Locate the cell with the specified text and output its (X, Y) center coordinate. 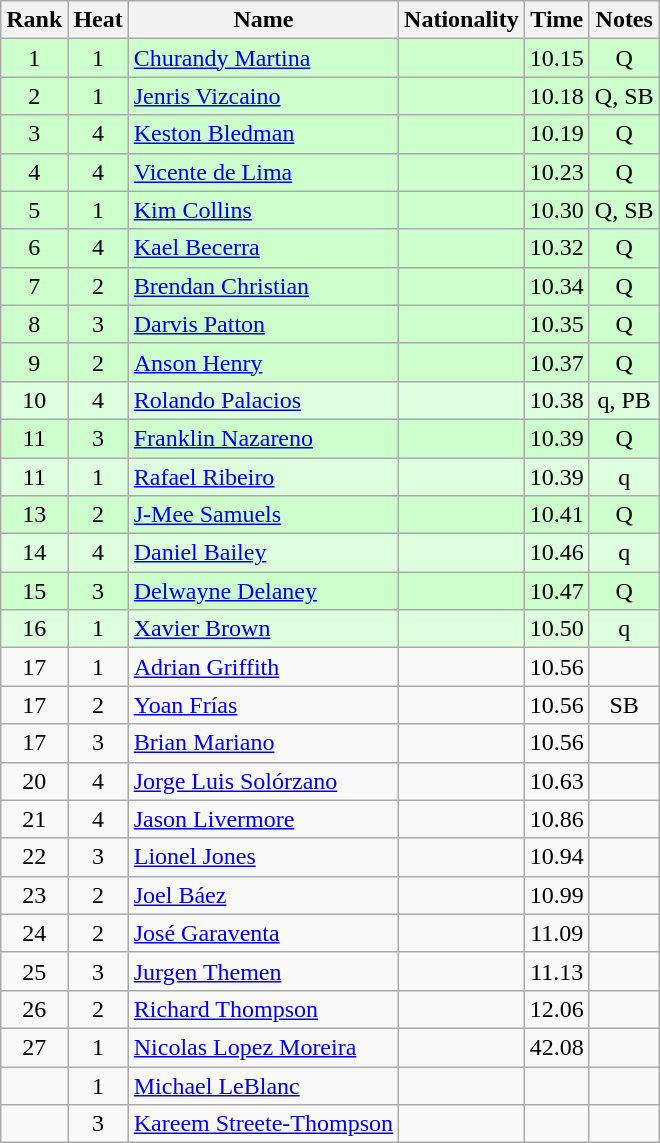
10.32 (556, 248)
Notes (624, 20)
10.23 (556, 172)
21 (34, 819)
10.18 (556, 96)
Kael Becerra (263, 248)
11.13 (556, 971)
12.06 (556, 1009)
10.37 (556, 362)
20 (34, 781)
Time (556, 20)
27 (34, 1047)
10.63 (556, 781)
Rolando Palacios (263, 400)
10.47 (556, 591)
13 (34, 515)
7 (34, 286)
10.30 (556, 210)
15 (34, 591)
Jorge Luis Solórzano (263, 781)
9 (34, 362)
26 (34, 1009)
Richard Thompson (263, 1009)
Yoan Frías (263, 705)
Brian Mariano (263, 743)
Michael LeBlanc (263, 1085)
Churandy Martina (263, 58)
Rafael Ribeiro (263, 477)
23 (34, 895)
14 (34, 553)
Vicente de Lima (263, 172)
22 (34, 857)
8 (34, 324)
10.41 (556, 515)
Darvis Patton (263, 324)
Franklin Nazareno (263, 438)
Xavier Brown (263, 629)
25 (34, 971)
Kareem Streete-Thompson (263, 1124)
10.86 (556, 819)
Rank (34, 20)
Joel Báez (263, 895)
Anson Henry (263, 362)
Delwayne Delaney (263, 591)
Keston Bledman (263, 134)
10.35 (556, 324)
10.46 (556, 553)
Jurgen Themen (263, 971)
Kim Collins (263, 210)
J-Mee Samuels (263, 515)
José Garaventa (263, 933)
10.38 (556, 400)
Lionel Jones (263, 857)
10 (34, 400)
16 (34, 629)
Heat (98, 20)
Nationality (462, 20)
Nicolas Lopez Moreira (263, 1047)
5 (34, 210)
10.94 (556, 857)
10.50 (556, 629)
11.09 (556, 933)
6 (34, 248)
Jenris Vizcaino (263, 96)
10.19 (556, 134)
42.08 (556, 1047)
10.99 (556, 895)
10.34 (556, 286)
Name (263, 20)
SB (624, 705)
Jason Livermore (263, 819)
Brendan Christian (263, 286)
Adrian Griffith (263, 667)
10.15 (556, 58)
24 (34, 933)
Daniel Bailey (263, 553)
q, PB (624, 400)
